Search for the cell housing the specified text and yield its [x, y] center coordinate. 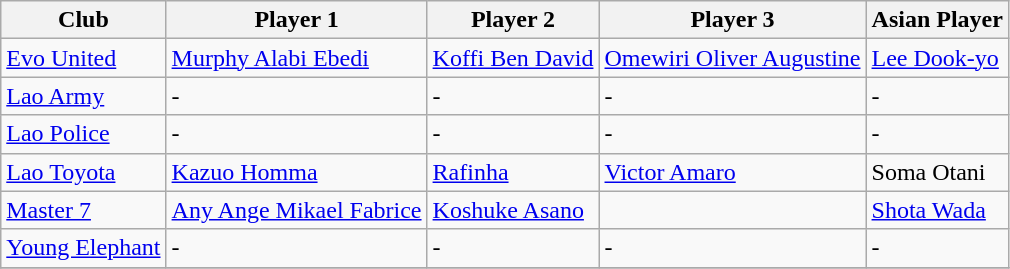
Lao Police [84, 134]
Player 1 [296, 20]
Master 7 [84, 210]
Kazuo Homma [296, 172]
Koffi Ben David [513, 58]
Soma Otani [937, 172]
Omewiri Oliver Augustine [732, 58]
Player 2 [513, 20]
Koshuke Asano [513, 210]
Lao Toyota [84, 172]
Player 3 [732, 20]
Asian Player [937, 20]
Victor Amaro [732, 172]
Lao Army [84, 96]
Lee Dook-yo [937, 58]
Club [84, 20]
Any Ange Mikael Fabrice [296, 210]
Shota Wada [937, 210]
Murphy Alabi Ebedi [296, 58]
Evo United [84, 58]
Rafinha [513, 172]
Young Elephant [84, 248]
